Pinpoint the cell where the given text exists, returning its [x, y] midpoint coordinate. 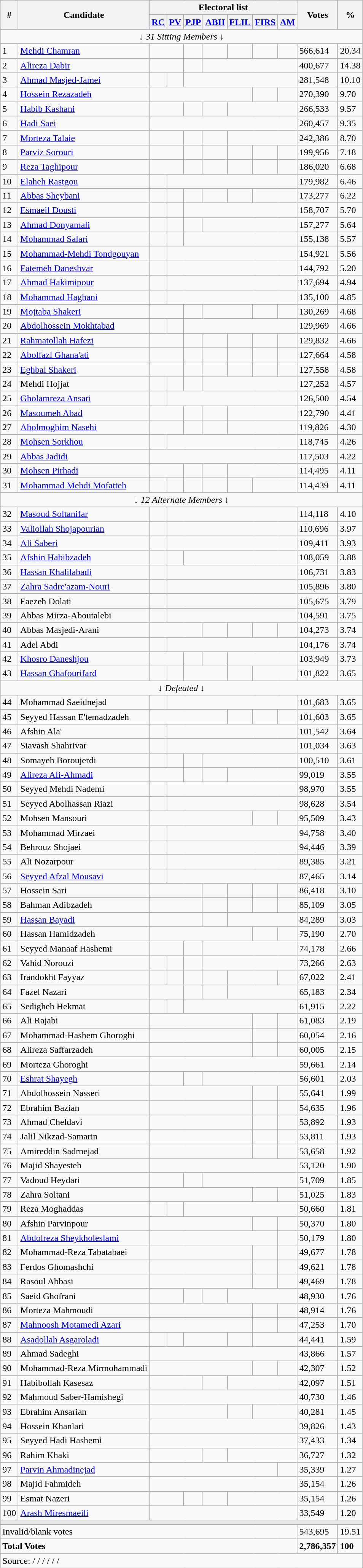
67,022 [317, 977]
114,439 [317, 485]
Ahmad Sadeghi [84, 1354]
99 [9, 1498]
3.93 [350, 543]
20.34 [350, 51]
130,269 [317, 311]
2.14 [350, 1064]
59 [9, 920]
Mohammad-Reza Mirmohammadi [84, 1368]
154,921 [317, 254]
48,914 [317, 1310]
51,025 [317, 1195]
60,005 [317, 1050]
PJP [193, 22]
Hadi Saei [84, 123]
2.70 [350, 934]
101,034 [317, 746]
85 [9, 1296]
2.41 [350, 977]
25 [9, 398]
94,446 [317, 847]
Majid Shayesteh [84, 1166]
3.73 [350, 659]
Mohammad-Reza Tabatabaei [84, 1252]
73 [9, 1122]
PV [175, 22]
9.57 [350, 109]
73,266 [317, 963]
66 [9, 1021]
Ahmad Donyamali [84, 225]
Seyyed Hadi Hashemi [84, 1441]
1.57 [350, 1354]
Ahmad Masjed-Jamei [84, 80]
24 [9, 384]
Mohammad Mirzaei [84, 832]
Alireza Saffarzadeh [84, 1050]
Morteza Ghoroghi [84, 1064]
Seyyed Hassan E'temadzadeh [84, 717]
53,811 [317, 1137]
1.92 [350, 1151]
98,970 [317, 789]
127,664 [317, 355]
83 [9, 1267]
39,826 [317, 1426]
1.59 [350, 1339]
Afshin Parvinpour [84, 1223]
84 [9, 1281]
3.14 [350, 876]
114,118 [317, 514]
# [9, 15]
3.64 [350, 731]
137,694 [317, 283]
Fatemeh Daneshvar [84, 268]
49 [9, 775]
90 [9, 1368]
Parviz Sorouri [84, 152]
99,019 [317, 775]
13 [9, 225]
Arash Miresmaeili [84, 1513]
105,675 [317, 601]
FIRS [265, 22]
Esmat Nazeri [84, 1498]
2.15 [350, 1050]
Ali Saberi [84, 543]
54,635 [317, 1108]
98,628 [317, 804]
55 [9, 861]
Mahnoosh Motamedi Azari [84, 1325]
Invalid/blank votes [149, 1531]
104,176 [317, 645]
61,915 [317, 1006]
6.22 [350, 196]
Ferdos Ghomashchi [84, 1267]
56 [9, 876]
543,695 [317, 1531]
87,465 [317, 876]
Hossein Sari [84, 891]
94 [9, 1426]
127,558 [317, 369]
Source: / / / / / / [181, 1560]
27 [9, 427]
7 [9, 138]
33 [9, 529]
4.54 [350, 398]
Ali Rajabi [84, 1021]
29 [9, 456]
400,677 [317, 65]
3 [9, 80]
3.21 [350, 861]
281,548 [317, 80]
3.10 [350, 891]
33,549 [317, 1513]
14.38 [350, 65]
30 [9, 471]
96 [9, 1455]
64 [9, 992]
Valiollah Shojapourian [84, 529]
Abbas Jadidi [84, 456]
53,658 [317, 1151]
94,758 [317, 832]
242,386 [317, 138]
3.54 [350, 804]
173,277 [317, 196]
2.16 [350, 1035]
155,138 [317, 239]
4.85 [350, 297]
47 [9, 746]
5 [9, 109]
39 [9, 615]
Mohsen Sorkhou [84, 442]
98 [9, 1484]
↓ Defeated ↓ [181, 688]
4 [9, 94]
68 [9, 1050]
2.03 [350, 1079]
144,792 [317, 268]
31 [9, 485]
40,730 [317, 1397]
Seyyed Abolhassan Riazi [84, 804]
118,745 [317, 442]
101,683 [317, 702]
1.20 [350, 1513]
270,390 [317, 94]
Abdolreza Sheykholeslami [84, 1238]
37 [9, 586]
55,641 [317, 1093]
42,097 [317, 1383]
Mohsen Pirhadi [84, 471]
Habib Kashani [84, 109]
Alireza Ali-Ahmadi [84, 775]
Elaheh Rastgou [84, 181]
48,930 [317, 1296]
46 [9, 731]
62 [9, 963]
1.51 [350, 1383]
1.34 [350, 1441]
1.52 [350, 1368]
126,500 [317, 398]
8 [9, 152]
3.63 [350, 746]
5.56 [350, 254]
61 [9, 948]
Habibollah Kasesaz [84, 1383]
81 [9, 1238]
61,083 [317, 1021]
Abbas Mirza-Aboutalebi [84, 615]
32 [9, 514]
11 [9, 196]
51,709 [317, 1180]
88 [9, 1339]
Khosro Daneshjou [84, 659]
Irandokht Fayyaz [84, 977]
Mohammad-Hashem Ghoroghi [84, 1035]
Hassan Ghafourifard [84, 674]
3.75 [350, 615]
67 [9, 1035]
Seyyed Afzal Mousavi [84, 876]
75 [9, 1151]
Total Votes [149, 1546]
95 [9, 1441]
Rasoul Abbasi [84, 1281]
Eshrat Shayegh [84, 1079]
4.30 [350, 427]
21 [9, 340]
Abdolhossein Mokhtabad [84, 326]
108,059 [317, 558]
Ahmad Cheldavi [84, 1122]
3.40 [350, 832]
Ebrahim Bazian [84, 1108]
Hassan Bayadi [84, 920]
Ahmad Hakimipour [84, 283]
74 [9, 1137]
1.27 [350, 1470]
Mehdi Chamran [84, 51]
Zahra Sadre'azam-Nouri [84, 586]
40,281 [317, 1412]
2.63 [350, 963]
100,510 [317, 760]
36,727 [317, 1455]
93 [9, 1412]
89 [9, 1354]
158,707 [317, 210]
Zahra Soltani [84, 1195]
Masoud Soltanifar [84, 514]
50,370 [317, 1223]
3.61 [350, 760]
4.57 [350, 384]
9.35 [350, 123]
51 [9, 804]
Amireddin Sadrnejad [84, 1151]
23 [9, 369]
127,252 [317, 384]
135,100 [317, 297]
122,790 [317, 413]
Vahid Norouzi [84, 963]
49,677 [317, 1252]
1.81 [350, 1209]
42,307 [317, 1368]
ABII [215, 22]
3.97 [350, 529]
Behrouz Shojaei [84, 847]
Ebrahim Ansarian [84, 1412]
2 [9, 65]
19.51 [350, 1531]
22 [9, 355]
19 [9, 311]
Ali Nozarpour [84, 861]
71 [9, 1093]
86,418 [317, 891]
1.99 [350, 1093]
50,660 [317, 1209]
26 [9, 413]
RC [158, 22]
114,495 [317, 471]
10.10 [350, 80]
Hassan Hamidzadeh [84, 934]
97 [9, 1470]
1.43 [350, 1426]
2.22 [350, 1006]
106,731 [317, 572]
Masoumeh Abad [84, 413]
60,054 [317, 1035]
1.45 [350, 1412]
5.70 [350, 210]
82 [9, 1252]
65,183 [317, 992]
40 [9, 630]
Esmaeil Dousti [84, 210]
Morteza Talaie [84, 138]
59,661 [317, 1064]
6.68 [350, 167]
89,385 [317, 861]
35,339 [317, 1470]
Mahmoud Saber-Hamishegi [84, 1397]
104,591 [317, 615]
1.83 [350, 1195]
6.46 [350, 181]
69 [9, 1064]
6 [9, 123]
Bahman Adibzadeh [84, 905]
3.88 [350, 558]
Somayeh Boroujerdi [84, 760]
50 [9, 789]
186,020 [317, 167]
43,866 [317, 1354]
Candidate [84, 15]
78 [9, 1195]
14 [9, 239]
Afshin Ala' [84, 731]
260,457 [317, 123]
92 [9, 1397]
3.79 [350, 601]
44 [9, 702]
Abbas Masjedi-Arani [84, 630]
Saeid Ghofrani [84, 1296]
1.90 [350, 1166]
4.94 [350, 283]
3.83 [350, 572]
Hossein Khanlari [84, 1426]
10 [9, 181]
↓ 31 Sitting Members ↓ [181, 37]
Jalil Nikzad-Samarin [84, 1137]
57 [9, 891]
Rahim Khaki [84, 1455]
% [350, 15]
4.68 [350, 311]
38 [9, 601]
110,696 [317, 529]
52 [9, 818]
Seyyed Mehdi Nademi [84, 789]
Mohammad Saeidnejad [84, 702]
53 [9, 832]
Sedigheh Hekmat [84, 1006]
Afshin Habibzadeh [84, 558]
70 [9, 1079]
5.57 [350, 239]
Abolfazl Ghana'ati [84, 355]
Rahmatollah Hafezi [84, 340]
4.26 [350, 442]
91 [9, 1383]
84,289 [317, 920]
58 [9, 905]
566,614 [317, 51]
1.70 [350, 1325]
Parvin Ahmadinejad [84, 1470]
20 [9, 326]
49,469 [317, 1281]
49,621 [317, 1267]
Mojtaba Shakeri [84, 311]
12 [9, 210]
36 [9, 572]
Hossein Rezazadeh [84, 94]
179,982 [317, 181]
56,601 [317, 1079]
Reza Taghipour [84, 167]
9 [9, 167]
47,253 [317, 1325]
41 [9, 645]
3.05 [350, 905]
104,273 [317, 630]
129,969 [317, 326]
1.96 [350, 1108]
45 [9, 717]
119,826 [317, 427]
Seyyed Manaaf Hashemi [84, 948]
Mohsen Mansouri [84, 818]
35 [9, 558]
15 [9, 254]
Abdolhossein Nasseri [84, 1093]
199,956 [317, 152]
FLIL [240, 22]
157,277 [317, 225]
Mohammad Salari [84, 239]
Electoral list [223, 8]
48 [9, 760]
4.10 [350, 514]
79 [9, 1209]
2.34 [350, 992]
1.46 [350, 1397]
18 [9, 297]
3.43 [350, 818]
Vadoud Heydari [84, 1180]
74,178 [317, 948]
Fazel Nazari [84, 992]
Eghbal Shakeri [84, 369]
86 [9, 1310]
3.80 [350, 586]
Alireza Dabir [84, 65]
7.18 [350, 152]
16 [9, 268]
53,892 [317, 1122]
Reza Moghaddas [84, 1209]
109,411 [317, 543]
1 [9, 51]
103,949 [317, 659]
53,120 [317, 1166]
1.85 [350, 1180]
8.70 [350, 138]
105,896 [317, 586]
75,190 [317, 934]
Siavash Shahrivar [84, 746]
28 [9, 442]
AM [288, 22]
4.22 [350, 456]
42 [9, 659]
Abolmoghim Nasehi [84, 427]
65 [9, 1006]
Majid Fahmideh [84, 1484]
Faezeh Dolati [84, 601]
72 [9, 1108]
Mehdi Hojjat [84, 384]
60 [9, 934]
Gholamreza Ansari [84, 398]
2.66 [350, 948]
Votes [317, 15]
34 [9, 543]
77 [9, 1180]
↓ 12 Alternate Members ↓ [181, 500]
Mohammad-Mehdi Tondgouyan [84, 254]
129,832 [317, 340]
43 [9, 674]
1.32 [350, 1455]
54 [9, 847]
44,441 [317, 1339]
9.70 [350, 94]
2.19 [350, 1021]
87 [9, 1325]
Abbas Sheybani [84, 196]
Hassan Khalilabadi [84, 572]
Morteza Mahmoudi [84, 1310]
2,786,357 [317, 1546]
80 [9, 1223]
Mohammad Haghani [84, 297]
Asadollah Asgaroladi [84, 1339]
76 [9, 1166]
3.39 [350, 847]
50,179 [317, 1238]
117,503 [317, 456]
266,533 [317, 109]
85,109 [317, 905]
Adel Abdi [84, 645]
101,603 [317, 717]
Mohammad Mehdi Mofatteh [84, 485]
95,509 [317, 818]
17 [9, 283]
3.03 [350, 920]
37,433 [317, 1441]
5.20 [350, 268]
101,822 [317, 674]
5.64 [350, 225]
63 [9, 977]
4.41 [350, 413]
101,542 [317, 731]
